Detect which cell encompasses the target text, then output its [X, Y] center coordinate. 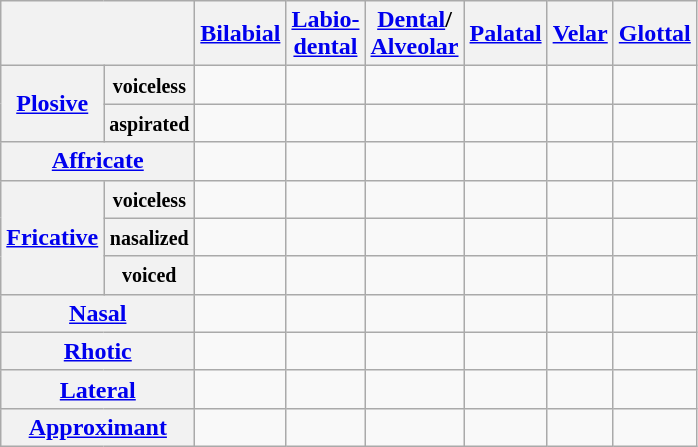
nasalized [150, 237]
voiced [150, 275]
Velar [580, 34]
Glottal [654, 34]
Affricate [98, 161]
Approximant [98, 427]
Lateral [98, 389]
aspirated [150, 123]
Rhotic [98, 351]
Fricative [52, 237]
Dental/Alveolar [414, 34]
Bilabial [240, 34]
Palatal [506, 34]
Labio-dental [326, 34]
Plosive [52, 104]
Nasal [98, 313]
